Output the [x, y] coordinate of the center of the cell containing the given text.  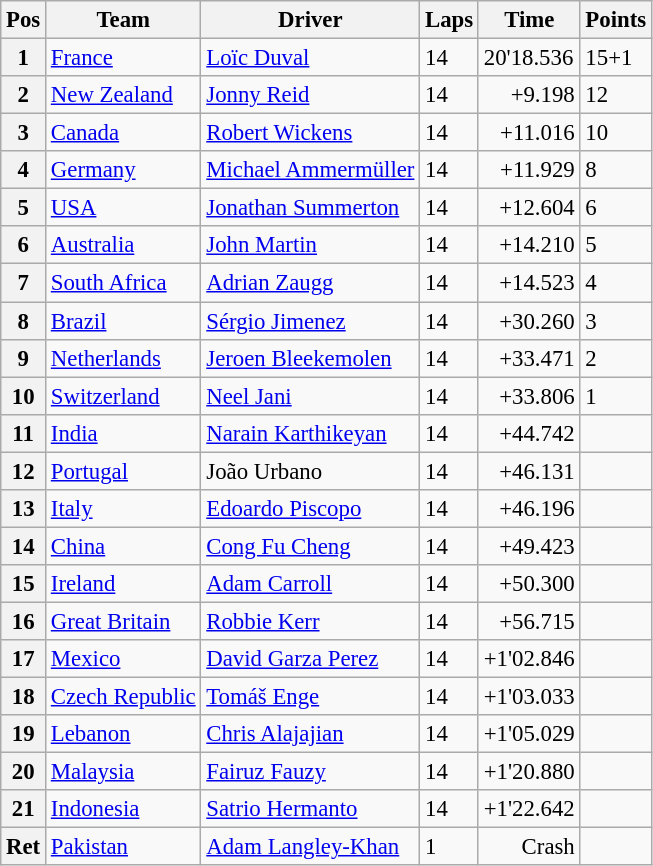
+1'05.029 [529, 734]
India [124, 433]
Neel Jani [310, 396]
+11.016 [529, 133]
+56.715 [529, 621]
Mexico [124, 659]
+46.196 [529, 509]
17 [24, 659]
+11.929 [529, 170]
Team [124, 20]
John Martin [310, 245]
Crash [529, 847]
+1'03.033 [529, 697]
16 [24, 621]
Brazil [124, 321]
Adam Carroll [310, 584]
Italy [124, 509]
Czech Republic [124, 697]
Driver [310, 20]
+30.260 [529, 321]
+1'20.880 [529, 772]
Netherlands [124, 358]
7 [24, 283]
Adam Langley-Khan [310, 847]
Laps [450, 20]
USA [124, 208]
20'18.536 [529, 58]
20 [24, 772]
Sérgio Jimenez [310, 321]
+12.604 [529, 208]
Lebanon [124, 734]
+14.523 [529, 283]
+33.806 [529, 396]
Jonny Reid [310, 95]
New Zealand [124, 95]
Germany [124, 170]
9 [24, 358]
Ireland [124, 584]
+1'22.642 [529, 809]
Jonathan Summerton [310, 208]
Points [616, 20]
Australia [124, 245]
Great Britain [124, 621]
Canada [124, 133]
+9.198 [529, 95]
Ret [24, 847]
Robert Wickens [310, 133]
18 [24, 697]
Indonesia [124, 809]
Adrian Zaugg [310, 283]
+50.300 [529, 584]
David Garza Perez [310, 659]
Switzerland [124, 396]
Narain Karthikeyan [310, 433]
Chris Alajajian [310, 734]
France [124, 58]
+33.471 [529, 358]
+44.742 [529, 433]
+49.423 [529, 546]
Cong Fu Cheng [310, 546]
11 [24, 433]
Robbie Kerr [310, 621]
Pos [24, 20]
+14.210 [529, 245]
Satrio Hermanto [310, 809]
Edoardo Piscopo [310, 509]
+1'02.846 [529, 659]
Time [529, 20]
19 [24, 734]
21 [24, 809]
Pakistan [124, 847]
15 [24, 584]
Michael Ammermüller [310, 170]
+46.131 [529, 471]
South Africa [124, 283]
15+1 [616, 58]
Jeroen Bleekemolen [310, 358]
João Urbano [310, 471]
Portugal [124, 471]
Fairuz Fauzy [310, 772]
China [124, 546]
Malaysia [124, 772]
Loïc Duval [310, 58]
13 [24, 509]
Tomáš Enge [310, 697]
